Determine the [X, Y] coordinate at the center of the cell enclosing the given text.  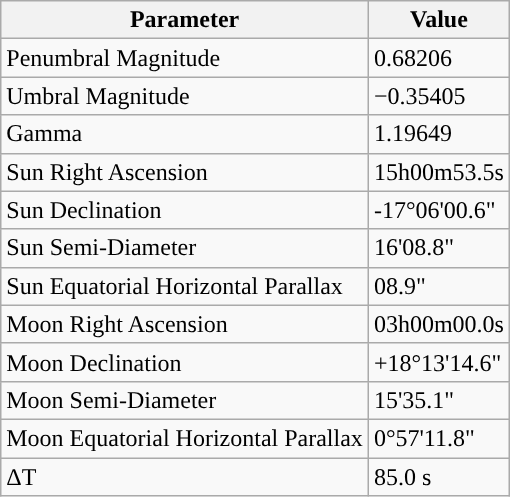
Moon Equatorial Horizontal Parallax [185, 438]
Moon Semi-Diameter [185, 400]
08.9" [438, 286]
Moon Declination [185, 362]
−0.35405 [438, 96]
1.19649 [438, 134]
ΔT [185, 477]
15'35.1" [438, 400]
03h00m00.0s [438, 324]
Moon Right Ascension [185, 324]
16'08.8" [438, 248]
Value [438, 20]
0.68206 [438, 58]
Sun Semi-Diameter [185, 248]
15h00m53.5s [438, 172]
Sun Declination [185, 210]
Umbral Magnitude [185, 96]
Parameter [185, 20]
-17°06'00.6" [438, 210]
Sun Equatorial Horizontal Parallax [185, 286]
+18°13'14.6" [438, 362]
Penumbral Magnitude [185, 58]
85.0 s [438, 477]
Sun Right Ascension [185, 172]
0°57'11.8" [438, 438]
Gamma [185, 134]
